Determine the (x, y) coordinate at the center of the cell enclosing the given text.  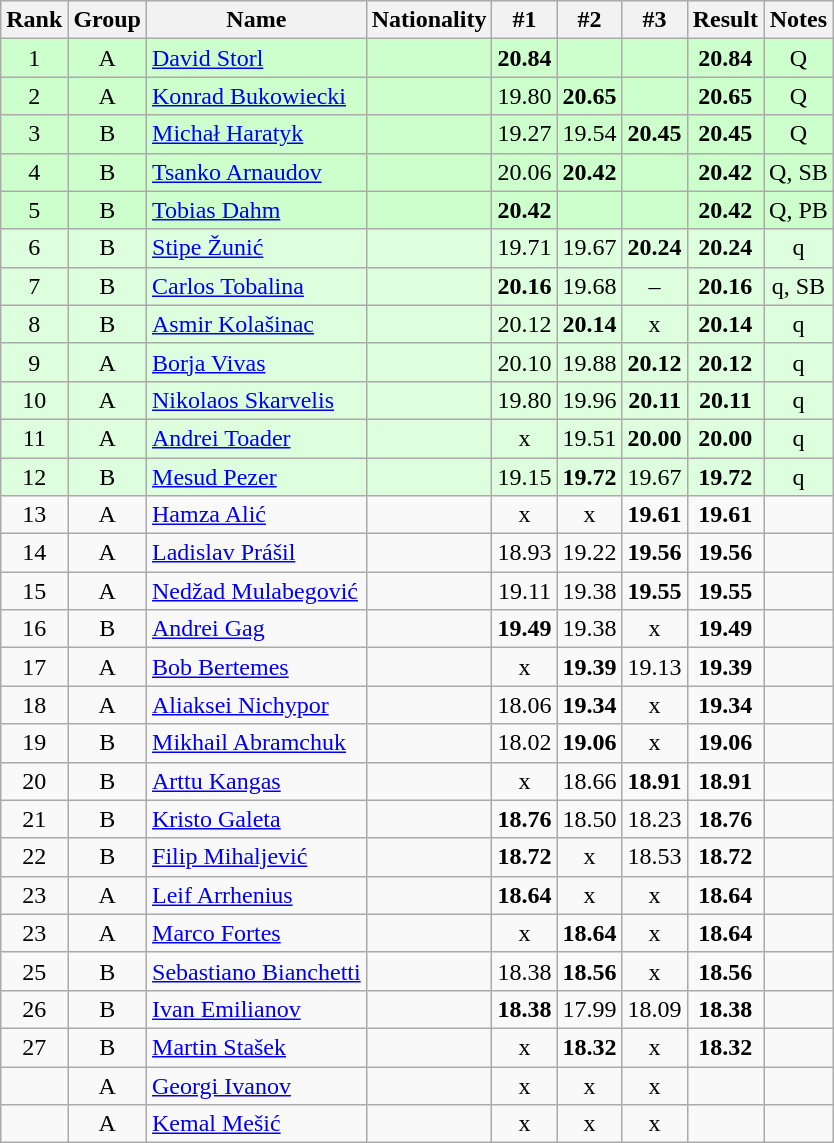
20.06 (524, 172)
Mesud Pezer (257, 477)
19.54 (590, 134)
Mikhail Abramchuk (257, 743)
Name (257, 20)
Aliaksei Nichypor (257, 705)
q, SB (799, 286)
Marco Fortes (257, 933)
22 (34, 857)
Kristo Galeta (257, 819)
6 (34, 248)
18.09 (654, 1009)
7 (34, 286)
17.99 (590, 1009)
12 (34, 477)
Georgi Ivanov (257, 1085)
26 (34, 1009)
8 (34, 324)
Carlos Tobalina (257, 286)
19 (34, 743)
Notes (799, 20)
Q, SB (799, 172)
Hamza Alić (257, 515)
19.13 (654, 667)
Arttu Kangas (257, 781)
#1 (524, 20)
13 (34, 515)
19.11 (524, 591)
Andrei Toader (257, 438)
Q, PB (799, 210)
10 (34, 400)
18.23 (654, 819)
18.06 (524, 705)
19.15 (524, 477)
19.71 (524, 248)
20.10 (524, 362)
2 (34, 96)
14 (34, 553)
3 (34, 134)
Bob Bertemes (257, 667)
18 (34, 705)
Martin Stašek (257, 1047)
– (654, 286)
Tobias Dahm (257, 210)
Konrad Bukowiecki (257, 96)
Borja Vivas (257, 362)
5 (34, 210)
Result (725, 20)
Ladislav Prášil (257, 553)
18.53 (654, 857)
Stipe Žunić (257, 248)
27 (34, 1047)
Group (108, 20)
19.22 (590, 553)
#2 (590, 20)
Asmir Kolašinac (257, 324)
#3 (654, 20)
15 (34, 591)
Ivan Emilianov (257, 1009)
Nedžad Mulabegović (257, 591)
Filip Mihaljević (257, 857)
Tsanko Arnaudov (257, 172)
Rank (34, 20)
Leif Arrhenius (257, 895)
19.51 (590, 438)
16 (34, 629)
1 (34, 58)
19.27 (524, 134)
Sebastiano Bianchetti (257, 971)
19.68 (590, 286)
18.50 (590, 819)
25 (34, 971)
4 (34, 172)
18.66 (590, 781)
Nationality (429, 20)
19.88 (590, 362)
20 (34, 781)
18.93 (524, 553)
21 (34, 819)
17 (34, 667)
David Storl (257, 58)
11 (34, 438)
19.96 (590, 400)
18.02 (524, 743)
9 (34, 362)
Kemal Mešić (257, 1124)
Nikolaos Skarvelis (257, 400)
Andrei Gag (257, 629)
Michał Haratyk (257, 134)
